Extract the (X, Y) coordinate from the center of the cell holding the provided text.  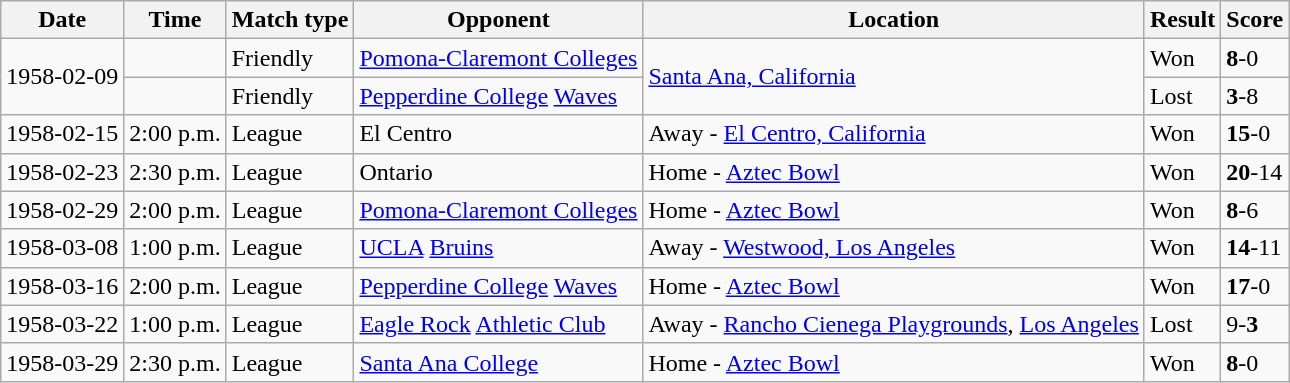
Santa Ana College (498, 362)
1958-03-22 (62, 324)
1958-03-08 (62, 248)
14-11 (1255, 248)
Away - Rancho Cienega Playgrounds, Los Angeles (894, 324)
Ontario (498, 172)
Result (1182, 20)
1958-02-15 (62, 134)
1958-02-29 (62, 210)
20-14 (1255, 172)
15-0 (1255, 134)
Eagle Rock Athletic Club (498, 324)
1958-03-29 (62, 362)
1958-02-23 (62, 172)
3-8 (1255, 96)
Away - Westwood, Los Angeles (894, 248)
Away - El Centro, California (894, 134)
El Centro (498, 134)
1958-02-09 (62, 77)
Santa Ana, California (894, 77)
Score (1255, 20)
Location (894, 20)
1958-03-16 (62, 286)
Match type (290, 20)
8-6 (1255, 210)
UCLA Bruins (498, 248)
Time (175, 20)
Opponent (498, 20)
Date (62, 20)
9-3 (1255, 324)
17-0 (1255, 286)
